Find where the given text appears and provide that cell's center as (X, Y) coordinate. 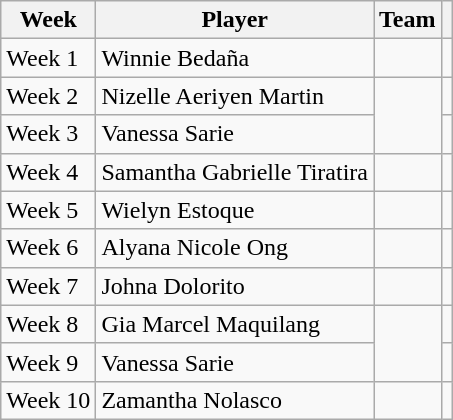
Johna Dolorito (235, 286)
Nizelle Aeriyen Martin (235, 96)
Samantha Gabrielle Tiratira (235, 172)
Week 10 (48, 400)
Week 2 (48, 96)
Week 9 (48, 362)
Team (408, 20)
Week 6 (48, 248)
Week (48, 20)
Wielyn Estoque (235, 210)
Week 1 (48, 58)
Week 8 (48, 324)
Week 3 (48, 134)
Alyana Nicole Ong (235, 248)
Week 7 (48, 286)
Player (235, 20)
Zamantha Nolasco (235, 400)
Winnie Bedaña (235, 58)
Week 4 (48, 172)
Gia Marcel Maquilang (235, 324)
Week 5 (48, 210)
